Output the [X, Y] coordinate of the center of the cell containing the given text.  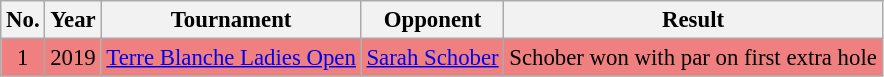
1 [23, 58]
Opponent [432, 20]
Tournament [231, 20]
Result [693, 20]
Terre Blanche Ladies Open [231, 58]
Schober won with par on first extra hole [693, 58]
Year [73, 20]
2019 [73, 58]
Sarah Schober [432, 58]
No. [23, 20]
